Locate the cell with the specified text and output its (X, Y) center coordinate. 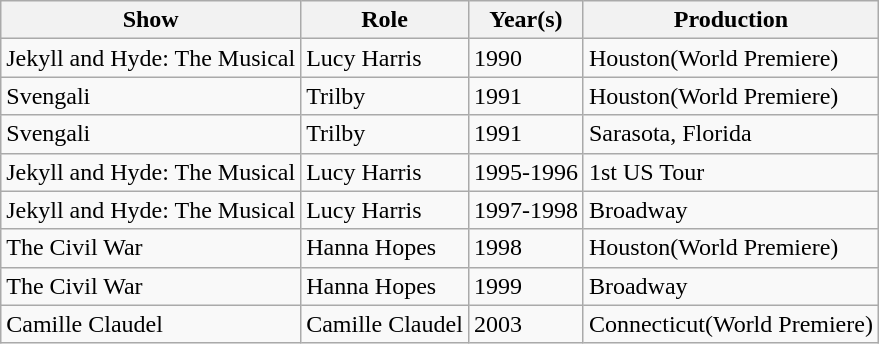
Role (385, 20)
1998 (526, 248)
2003 (526, 324)
1990 (526, 58)
1999 (526, 286)
1st US Tour (730, 172)
Show (151, 20)
Sarasota, Florida (730, 134)
Connecticut(World Premiere) (730, 324)
1997-1998 (526, 210)
Year(s) (526, 20)
1995-1996 (526, 172)
Production (730, 20)
